Scan for the cell matching the given text and deliver its (X, Y) coordinate at center. 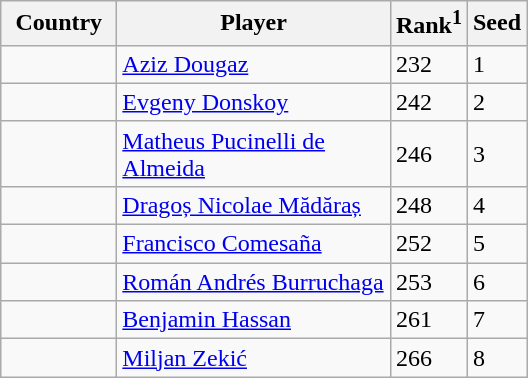
4 (496, 205)
Aziz Dougaz (254, 64)
232 (428, 64)
248 (428, 205)
Miljan Zekić (254, 358)
3 (496, 154)
Román Andrés Burruchaga (254, 282)
6 (496, 282)
Matheus Pucinelli de Almeida (254, 154)
1 (496, 64)
246 (428, 154)
Player (254, 24)
Dragoș Nicolae Mădăraș (254, 205)
Rank1 (428, 24)
266 (428, 358)
7 (496, 320)
Country (59, 24)
261 (428, 320)
252 (428, 244)
Seed (496, 24)
242 (428, 102)
253 (428, 282)
Evgeny Donskoy (254, 102)
8 (496, 358)
2 (496, 102)
5 (496, 244)
Benjamin Hassan (254, 320)
Francisco Comesaña (254, 244)
